Identify which cell holds the provided text, then report its (x, y) central coordinate. 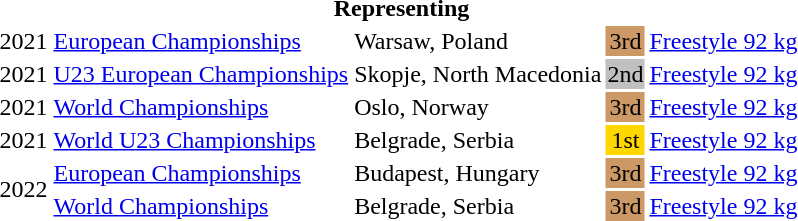
Oslo, Norway (478, 107)
Budapest, Hungary (478, 173)
Warsaw, Poland (478, 41)
World U23 Championships (201, 140)
U23 European Championships (201, 74)
Skopje, North Macedonia (478, 74)
1st (626, 140)
2nd (626, 74)
